Provide the [X, Y] coordinate of the cell's center where the given text is located.  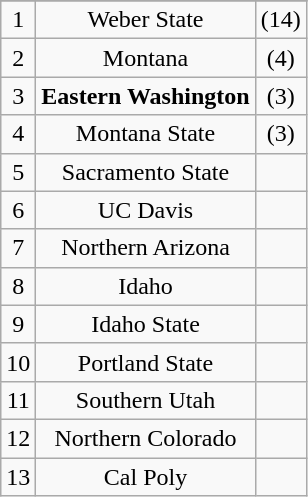
(14) [280, 20]
Weber State [146, 20]
6 [18, 210]
UC Davis [146, 210]
9 [18, 324]
Southern Utah [146, 400]
Northern Arizona [146, 248]
Idaho State [146, 324]
Sacramento State [146, 172]
(4) [280, 58]
7 [18, 248]
12 [18, 438]
3 [18, 96]
11 [18, 400]
10 [18, 362]
Idaho [146, 286]
Cal Poly [146, 477]
Montana [146, 58]
5 [18, 172]
4 [18, 134]
Northern Colorado [146, 438]
13 [18, 477]
Montana State [146, 134]
8 [18, 286]
Portland State [146, 362]
Eastern Washington [146, 96]
1 [18, 20]
2 [18, 58]
